Provide the (X, Y) coordinate of the cell's center where the given text is located.  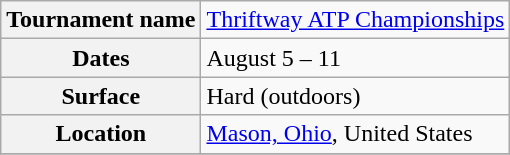
August 5 – 11 (356, 58)
Surface (101, 96)
Thriftway ATP Championships (356, 20)
Location (101, 134)
Tournament name (101, 20)
Dates (101, 58)
Hard (outdoors) (356, 96)
Mason, Ohio, United States (356, 134)
